For the text-containing cell, return its midpoint in (x, y) coordinate format. 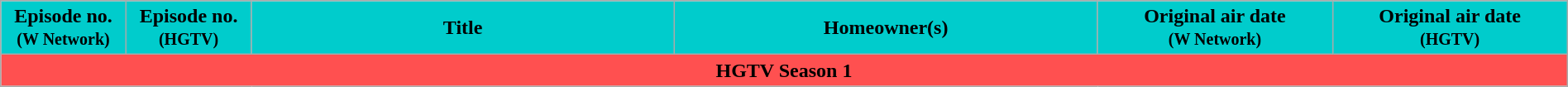
Original air date(W Network) (1215, 28)
Original air date(HGTV) (1450, 28)
Title (463, 28)
Episode no.(W Network) (64, 28)
HGTV Season 1 (784, 70)
Homeowner(s) (886, 28)
Episode no.(HGTV) (189, 28)
